Return the [X, Y] coordinate for the center point of the cell that contains the specified text.  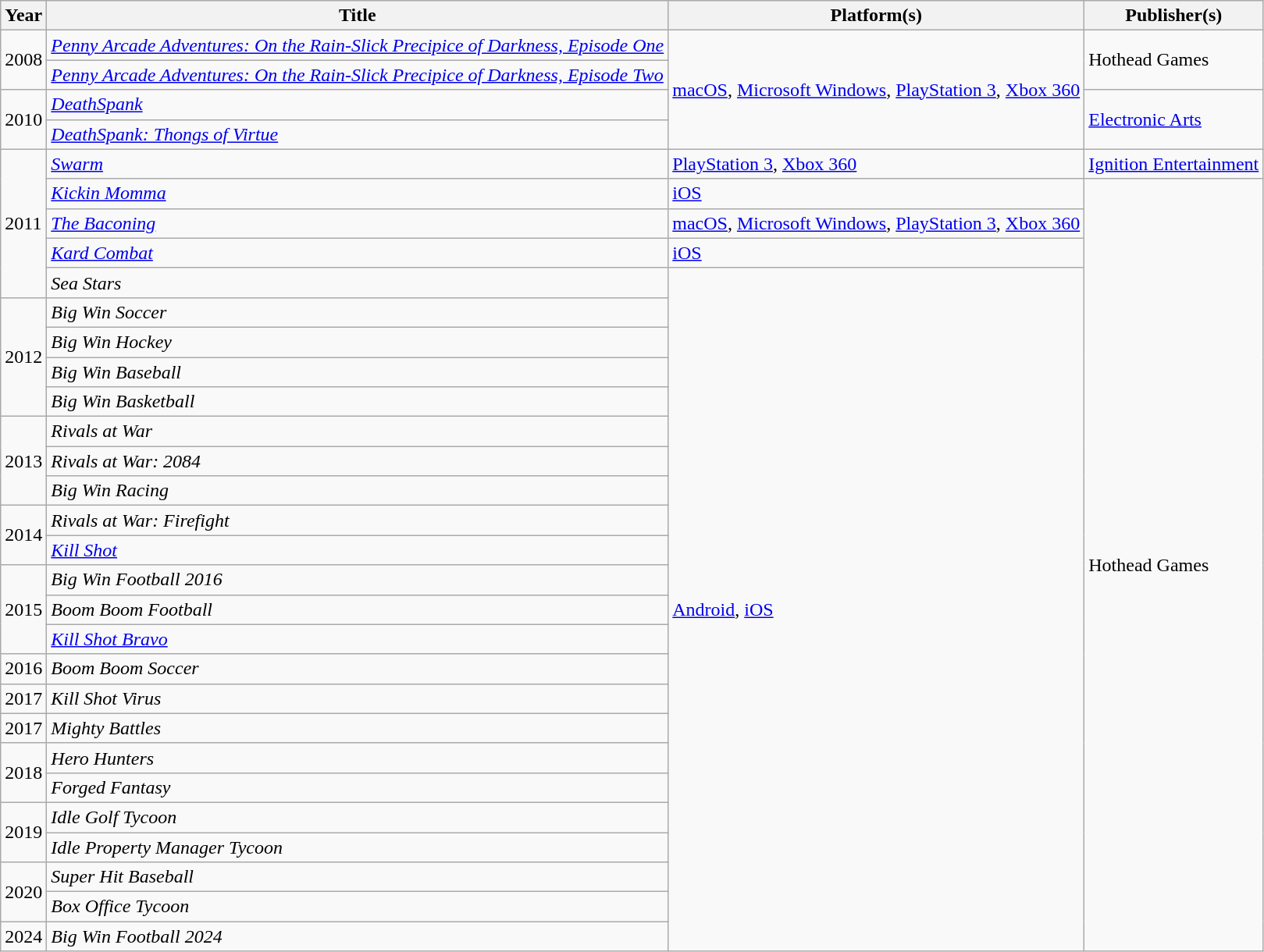
Big Win Baseball [358, 372]
Boom Boom Soccer [358, 669]
Year [23, 16]
Swarm [358, 164]
2016 [23, 669]
Ignition Entertainment [1174, 164]
2019 [23, 832]
Rivals at War: Firefight [358, 520]
Big Win Basketball [358, 402]
Big Win Hockey [358, 342]
2013 [23, 461]
Electronic Arts [1174, 119]
Forged Fantasy [358, 787]
Title [358, 16]
Big Win Racing [358, 491]
Kill Shot Virus [358, 698]
Hero Hunters [358, 758]
Big Win Soccer [358, 312]
2024 [23, 936]
Rivals at War: 2084 [358, 461]
2020 [23, 892]
Android, iOS [876, 609]
Kard Combat [358, 253]
Penny Arcade Adventures: On the Rain-Slick Precipice of Darkness, Episode One [358, 45]
2011 [23, 223]
Idle Golf Tycoon [358, 817]
Kickin Momma [358, 194]
Box Office Tycoon [358, 907]
Big Win Football 2016 [358, 580]
Penny Arcade Adventures: On the Rain-Slick Precipice of Darkness, Episode Two [358, 75]
Big Win Football 2024 [358, 936]
2008 [23, 60]
2015 [23, 609]
Mighty Battles [358, 728]
DeathSpank [358, 105]
Publisher(s) [1174, 16]
2018 [23, 773]
2010 [23, 119]
Kill Shot Bravo [358, 639]
Super Hit Baseball [358, 877]
Platform(s) [876, 16]
Idle Property Manager Tycoon [358, 847]
Sea Stars [358, 282]
The Baconing [358, 223]
PlayStation 3, Xbox 360 [876, 164]
2012 [23, 357]
Kill Shot [358, 550]
Boom Boom Football [358, 609]
DeathSpank: Thongs of Virtue [358, 134]
Rivals at War [358, 432]
2014 [23, 535]
